Pinpoint the cell where the given text exists, returning its (X, Y) midpoint coordinate. 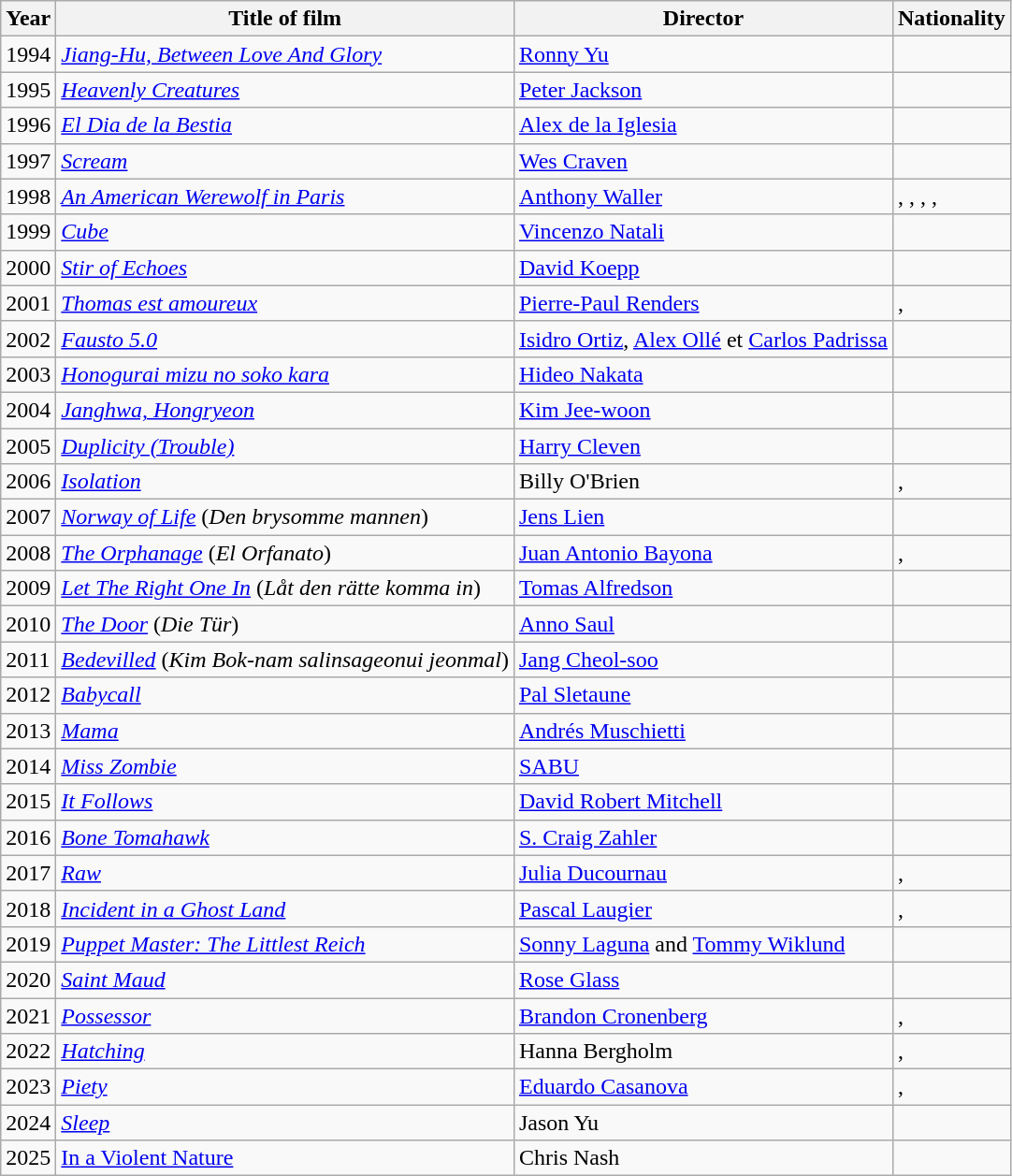
Incident in a Ghost Land (285, 908)
The Door (Die Tür) (285, 624)
2013 (28, 731)
Andrés Muschietti (703, 731)
Piety (285, 1087)
Jason Yu (703, 1123)
Alex de la Iglesia (703, 125)
, , , , (951, 196)
Scream (285, 161)
Juan Antonio Bayona (703, 553)
2024 (28, 1123)
Peter Jackson (703, 90)
S. Craig Zahler (703, 837)
Rose Glass (703, 980)
2011 (28, 660)
Puppet Master: The Littlest Reich (285, 944)
2009 (28, 588)
Let The Right One In (Låt den rätte komma in) (285, 588)
2019 (28, 944)
Isolation (285, 482)
Fausto 5.0 (285, 339)
Ronny Yu (703, 54)
1997 (28, 161)
2025 (28, 1158)
1998 (28, 196)
2018 (28, 908)
The Orphanage (El Orfanato) (285, 553)
Bedevilled (Kim Bok-nam salinsageonui jeonmal) (285, 660)
2004 (28, 410)
2010 (28, 624)
It Follows (285, 802)
Tomas Alfredson (703, 588)
Title of film (285, 19)
2022 (28, 1052)
2001 (28, 303)
Jiang-Hu, Between Love And Glory (285, 54)
Sleep (285, 1123)
2006 (28, 482)
1996 (28, 125)
Vincenzo Natali (703, 232)
David Robert Mitchell (703, 802)
Heavenly Creatures (285, 90)
2017 (28, 873)
Raw (285, 873)
An American Werewolf in Paris (285, 196)
In a Violent Nature (285, 1158)
Eduardo Casanova (703, 1087)
Sonny Laguna and Tommy Wiklund (703, 944)
Possessor (285, 1015)
2003 (28, 374)
Billy O'Brien (703, 482)
Stir of Echoes (285, 268)
2007 (28, 517)
El Dia de la Bestia (285, 125)
Pal Sletaune (703, 695)
Miss Zombie (285, 766)
Year (28, 19)
Cube (285, 232)
Hatching (285, 1052)
1999 (28, 232)
2008 (28, 553)
Duplicity (Trouble) (285, 446)
2023 (28, 1087)
1994 (28, 54)
Wes Craven (703, 161)
Thomas est amoureux (285, 303)
2005 (28, 446)
Anno Saul (703, 624)
SABU (703, 766)
Honogurai mizu no soko kara (285, 374)
2000 (28, 268)
Nationality (951, 19)
Harry Cleven (703, 446)
Babycall (285, 695)
Brandon Cronenberg (703, 1015)
Jang Cheol-soo (703, 660)
Director (703, 19)
Pascal Laugier (703, 908)
2020 (28, 980)
2012 (28, 695)
Jens Lien (703, 517)
2014 (28, 766)
Norway of Life (Den brysomme mannen) (285, 517)
Mama (285, 731)
Pierre-Paul Renders (703, 303)
2016 (28, 837)
2021 (28, 1015)
Hanna Bergholm (703, 1052)
2002 (28, 339)
Bone Tomahawk (285, 837)
Hideo Nakata (703, 374)
Saint Maud (285, 980)
Anthony Waller (703, 196)
Chris Nash (703, 1158)
1995 (28, 90)
David Koepp (703, 268)
Janghwa, Hongryeon (285, 410)
Kim Jee-woon (703, 410)
2015 (28, 802)
Julia Ducournau (703, 873)
Isidro Ortiz, Alex Ollé et Carlos Padrissa (703, 339)
